Pinpoint the cell where the given text exists, returning its (x, y) midpoint coordinate. 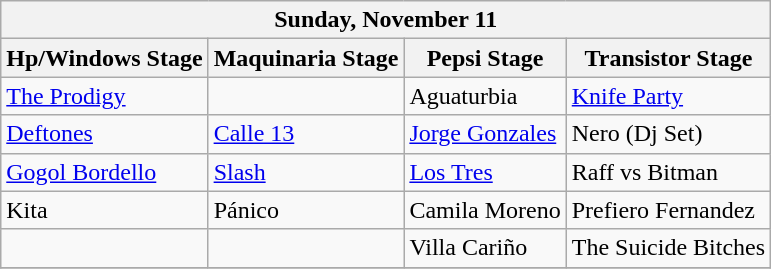
Los Tres (485, 172)
Pepsi Stage (485, 58)
Transistor Stage (668, 58)
Calle 13 (306, 134)
Jorge Gonzales (485, 134)
Raff vs Bitman (668, 172)
Prefiero Fernandez (668, 210)
Aguaturbia (485, 96)
Gogol Bordello (104, 172)
Knife Party (668, 96)
Villa Cariño (485, 248)
Deftones (104, 134)
Hp/Windows Stage (104, 58)
Kita (104, 210)
Maquinaria Stage (306, 58)
The Suicide Bitches (668, 248)
The Prodigy (104, 96)
Nero (Dj Set) (668, 134)
Camila Moreno (485, 210)
Sunday, November 11 (386, 20)
Slash (306, 172)
Pánico (306, 210)
